Extract the (X, Y) coordinate from the center of the cell holding the provided text.  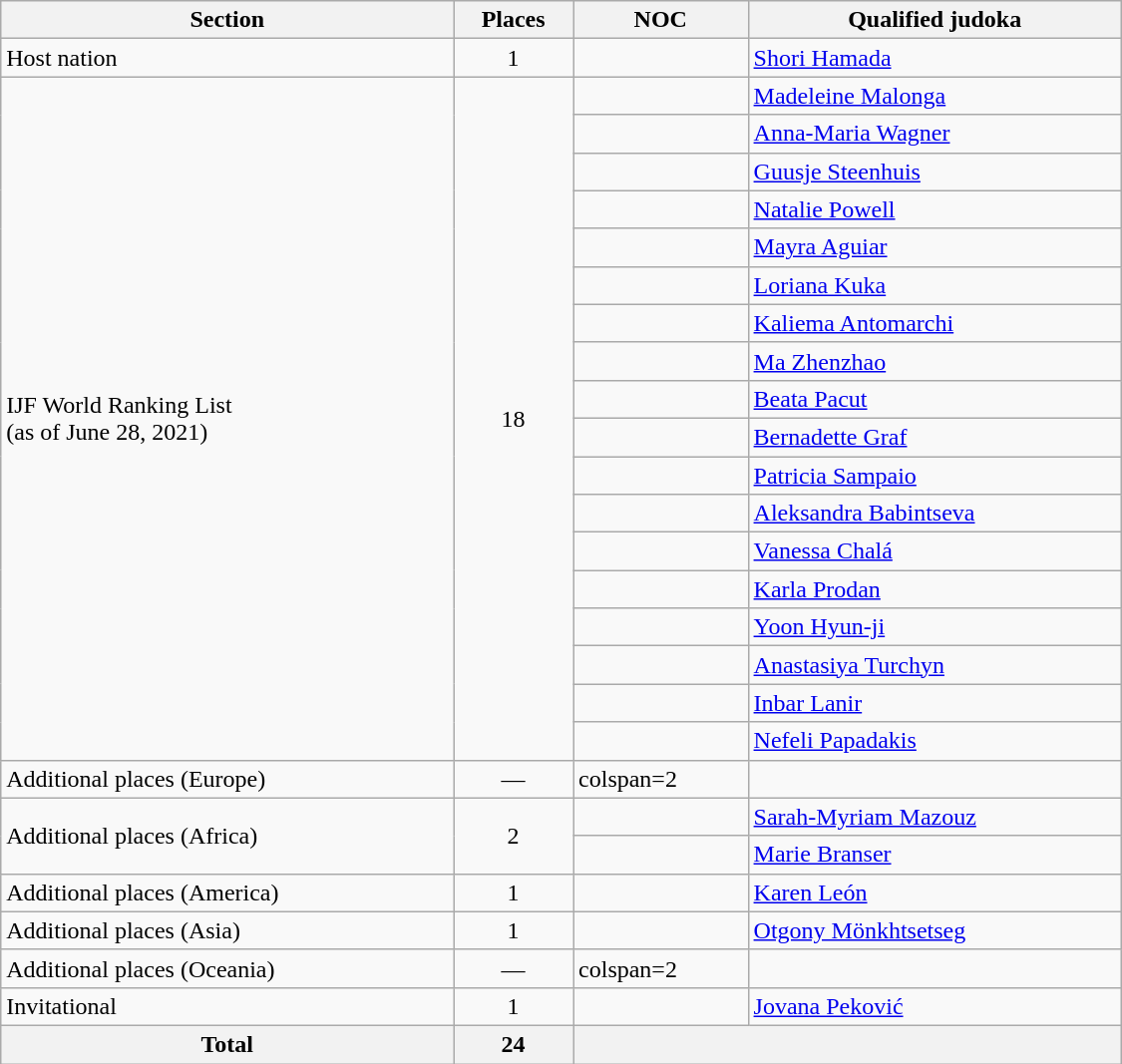
Invitational (227, 1006)
Kaliema Antomarchi (935, 323)
Yoon Hyun-ji (935, 627)
Qualified judoka (935, 20)
IJF World Ranking List(as of June 28, 2021) (227, 419)
Patricia Sampaio (935, 476)
Anastasiya Turchyn (935, 665)
Marie Branser (935, 855)
Additional places (Africa) (227, 836)
Guusje Steenhuis (935, 172)
Mayra Aguiar (935, 247)
Jovana Peković (935, 1006)
Additional places (Asia) (227, 930)
Host nation (227, 58)
NOC (661, 20)
Beata Pacut (935, 399)
18 (514, 419)
Anna-Maria Wagner (935, 134)
Otgony Mönkhtsetseg (935, 930)
Nefeli Papadakis (935, 741)
Inbar Lanir (935, 703)
Vanessa Chalá (935, 551)
Additional places (America) (227, 892)
Total (227, 1044)
Aleksandra Babintseva (935, 514)
2 (514, 836)
Additional places (Europe) (227, 779)
Loriana Kuka (935, 285)
Section (227, 20)
Ma Zhenzhao (935, 361)
Karla Prodan (935, 589)
Shori Hamada (935, 58)
Madeleine Malonga (935, 96)
Bernadette Graf (935, 437)
Additional places (Oceania) (227, 968)
Places (514, 20)
Karen León (935, 892)
Natalie Powell (935, 209)
Sarah-Myriam Mazouz (935, 817)
24 (514, 1044)
